Identify which cell holds the provided text, then report its (x, y) central coordinate. 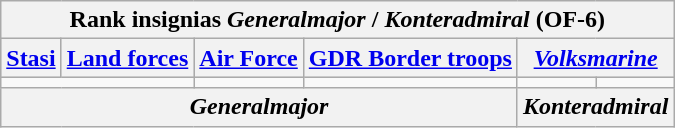
Land forces (128, 58)
GDR Border troops (410, 58)
Rank insignias Generalmajor / Konteradmiral (OF-6) (338, 20)
Volksmarine (595, 58)
Konteradmiral (595, 107)
Stasi (31, 58)
Generalmajor (260, 107)
Air Force (248, 58)
